Detect which cell encompasses the target text, then output its [X, Y] center coordinate. 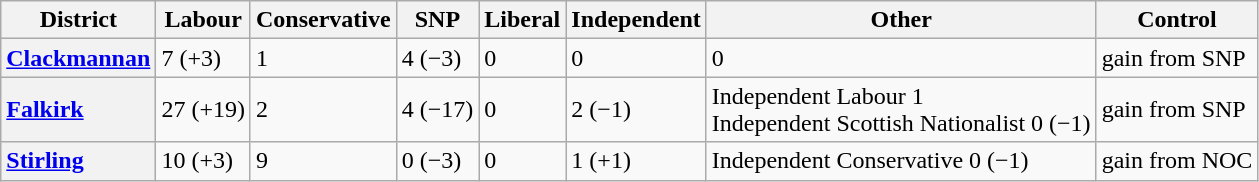
2 [323, 110]
Stirling [78, 161]
Liberal [522, 20]
Conservative [323, 20]
1 [323, 58]
1 (+1) [636, 161]
4 (−3) [438, 58]
9 [323, 161]
Independent Labour 1Independent Scottish Nationalist 0 (−1) [901, 110]
SNP [438, 20]
Other [901, 20]
District [78, 20]
Control [1177, 20]
Independent Conservative 0 (−1) [901, 161]
7 (+3) [204, 58]
10 (+3) [204, 161]
Labour [204, 20]
Independent [636, 20]
2 (−1) [636, 110]
gain from NOC [1177, 161]
27 (+19) [204, 110]
0 (−3) [438, 161]
Falkirk [78, 110]
Clackmannan [78, 58]
4 (−17) [438, 110]
